For the text-containing cell, return its midpoint in [x, y] coordinate format. 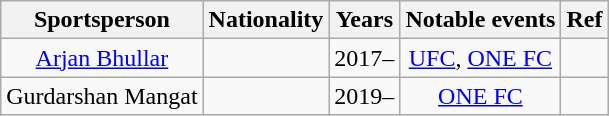
Years [364, 20]
Sportsperson [102, 20]
ONE FC [480, 96]
Notable events [480, 20]
2019– [364, 96]
2017– [364, 58]
Gurdarshan Mangat [102, 96]
UFC, ONE FC [480, 58]
Nationality [266, 20]
Arjan Bhullar [102, 58]
Ref [584, 20]
